Provide the [X, Y] coordinate of the cell's center where the given text is located.  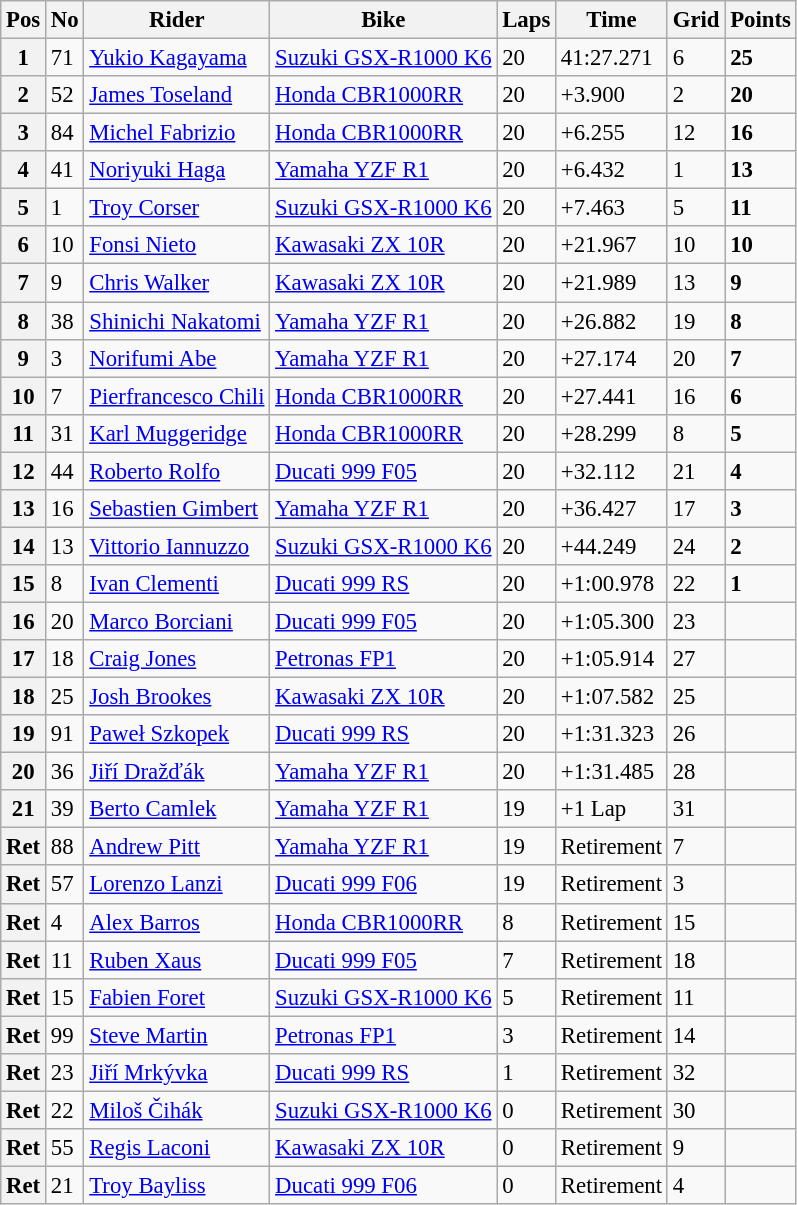
28 [696, 772]
Grid [696, 20]
88 [65, 847]
+26.882 [612, 321]
+1:31.323 [612, 734]
Andrew Pitt [177, 847]
99 [65, 1035]
Shinichi Nakatomi [177, 321]
52 [65, 95]
Steve Martin [177, 1035]
Vittorio Iannuzzo [177, 546]
Josh Brookes [177, 697]
+1:07.582 [612, 697]
38 [65, 321]
Yukio Kagayama [177, 58]
Jiří Dražďák [177, 772]
Fonsi Nieto [177, 245]
Fabien Foret [177, 997]
24 [696, 546]
+1:05.914 [612, 659]
Marco Borciani [177, 621]
+1:00.978 [612, 584]
Sebastien Gimbert [177, 509]
36 [65, 772]
Lorenzo Lanzi [177, 885]
Noriyuki Haga [177, 170]
Time [612, 20]
+1:31.485 [612, 772]
Paweł Szkopek [177, 734]
+36.427 [612, 509]
Roberto Rolfo [177, 471]
+1 Lap [612, 809]
+7.463 [612, 208]
39 [65, 809]
Alex Barros [177, 922]
+44.249 [612, 546]
No [65, 20]
Troy Bayliss [177, 1185]
Michel Fabrizio [177, 133]
Points [760, 20]
32 [696, 1073]
Berto Camlek [177, 809]
+27.441 [612, 396]
41 [65, 170]
44 [65, 471]
55 [65, 1148]
+27.174 [612, 358]
+21.989 [612, 283]
+21.967 [612, 245]
41:27.271 [612, 58]
Jiří Mrkývka [177, 1073]
Ivan Clementi [177, 584]
Pierfrancesco Chili [177, 396]
Rider [177, 20]
30 [696, 1110]
71 [65, 58]
Regis Laconi [177, 1148]
+1:05.300 [612, 621]
Miloš Čihák [177, 1110]
Pos [24, 20]
Craig Jones [177, 659]
Laps [526, 20]
Karl Muggeridge [177, 433]
+6.432 [612, 170]
James Toseland [177, 95]
Troy Corser [177, 208]
Ruben Xaus [177, 960]
27 [696, 659]
+3.900 [612, 95]
91 [65, 734]
26 [696, 734]
Norifumi Abe [177, 358]
Bike [384, 20]
+28.299 [612, 433]
+6.255 [612, 133]
Chris Walker [177, 283]
57 [65, 885]
+32.112 [612, 471]
84 [65, 133]
